Scan for the cell matching the given text and deliver its [x, y] coordinate at center. 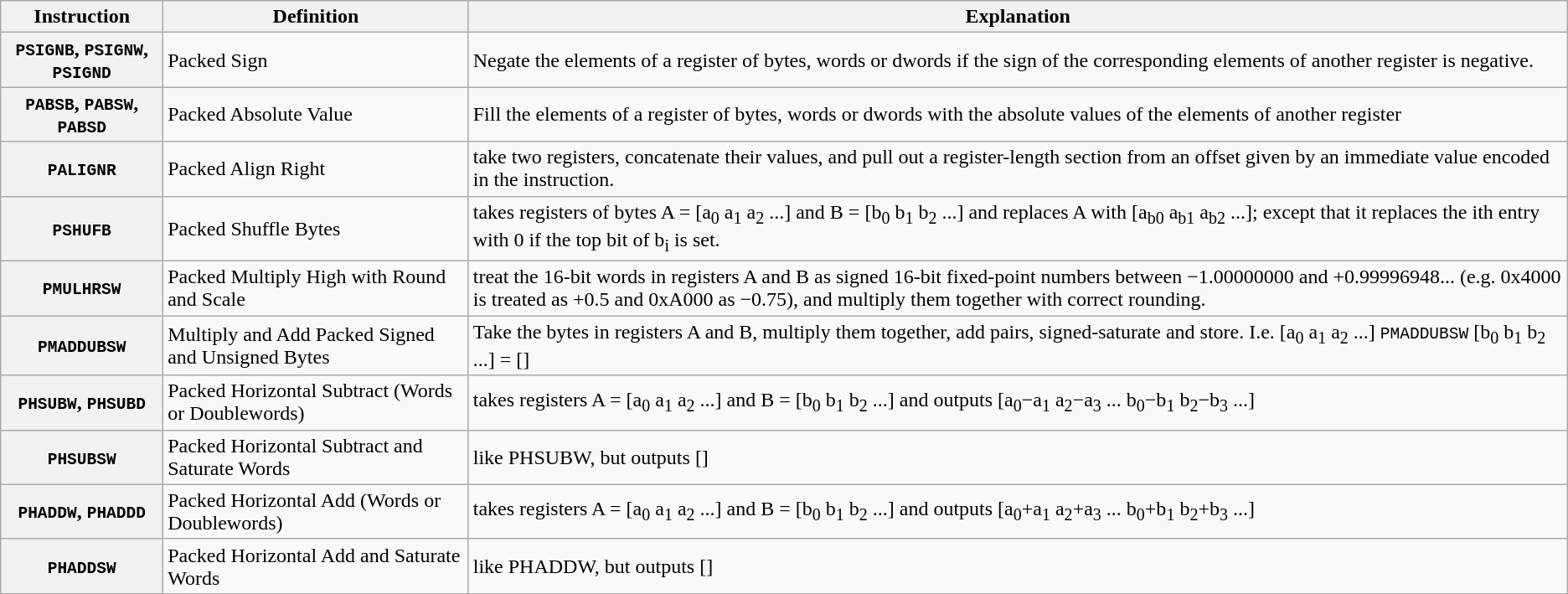
PABSB, PABSW, PABSD [82, 114]
takes registers A = [a0 a1 a2 ...] and B = [b0 b1 b2 ...] and outputs [a0+a1 a2+a3 ... b0+b1 b2+b3 ...] [1018, 511]
PSHUFB [82, 229]
Take the bytes in registers A and B, multiply them together, add pairs, signed-saturate and store. I.e. [a0 a1 a2 ...] PMADDUBSW [b0 b1 b2 ...] = [] [1018, 345]
Packed Horizontal Subtract (Words or Doublewords) [317, 402]
Packed Align Right [317, 169]
Multiply and Add Packed Signed and Unsigned Bytes [317, 345]
PSIGNB, PSIGNW, PSIGND [82, 60]
Instruction [82, 17]
PHADDW, PHADDD [82, 511]
Packed Absolute Value [317, 114]
Packed Shuffle Bytes [317, 229]
Packed Horizontal Subtract and Saturate Words [317, 457]
PHSUBW, PHSUBD [82, 402]
PHSUBSW [82, 457]
PALIGNR [82, 169]
PMULHRSW [82, 288]
PMADDUBSW [82, 345]
Packed Multiply High with Round and Scale [317, 288]
PHADDSW [82, 566]
Packed Horizontal Add and Saturate Words [317, 566]
Definition [317, 17]
Fill the elements of a register of bytes, words or dwords with the absolute values of the elements of another register [1018, 114]
takes registers A = [a0 a1 a2 ...] and B = [b0 b1 b2 ...] and outputs [a0−a1 a2−a3 ... b0−b1 b2−b3 ...] [1018, 402]
Packed Horizontal Add (Words or Doublewords) [317, 511]
Explanation [1018, 17]
Packed Sign [317, 60]
like PHSUBW, but outputs [] [1018, 457]
Negate the elements of a register of bytes, words or dwords if the sign of the corresponding elements of another register is negative. [1018, 60]
like PHADDW, but outputs [] [1018, 566]
